Determine the (x, y) coordinate at the center of the cell enclosing the given text.  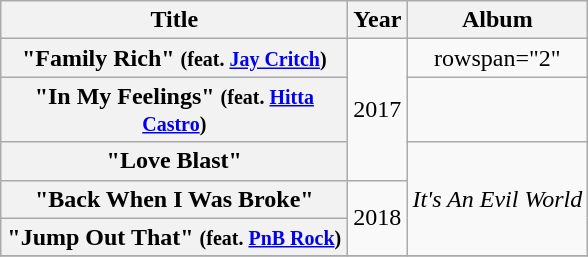
rowspan="2" (498, 58)
2018 (378, 218)
Album (498, 20)
Year (378, 20)
2017 (378, 110)
"Family Rich" (feat. Jay Critch) (174, 58)
"Back When I Was Broke" (174, 199)
"In My Feelings" (feat. Hitta Castro) (174, 110)
Title (174, 20)
"Jump Out That" (feat. PnB Rock) (174, 237)
It's An Evil World (498, 199)
"Love Blast" (174, 161)
